Identify which cell holds the provided text, then report its [X, Y] central coordinate. 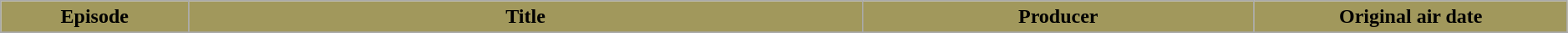
Original air date [1410, 17]
Title [526, 17]
Episode [95, 17]
Producer [1058, 17]
